Detect which cell encompasses the target text, then output its (X, Y) center coordinate. 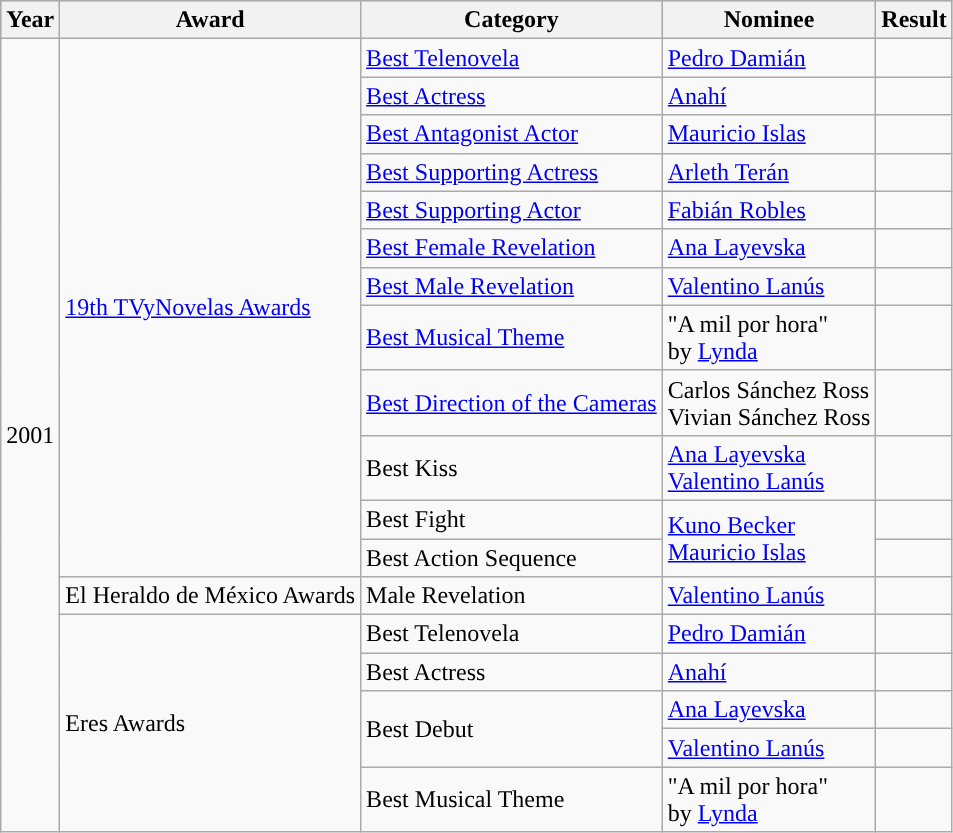
Best Female Revelation (512, 248)
Award (210, 20)
Result (914, 20)
Mauricio Islas (769, 134)
Year (30, 20)
19th TVyNovelas Awards (210, 308)
Eres Awards (210, 724)
Kuno Becker Mauricio Islas (769, 538)
Arleth Terán (769, 172)
Best Supporting Actress (512, 172)
Male Revelation (512, 596)
Best Male Revelation (512, 286)
Best Supporting Actor (512, 210)
Best Debut (512, 729)
El Heraldo de México Awards (210, 596)
Best Antagonist Actor (512, 134)
Nominee (769, 20)
Best Direction of the Cameras (512, 402)
Best Fight (512, 519)
Fabián Robles (769, 210)
Best Kiss (512, 468)
Category (512, 20)
Best Action Sequence (512, 557)
Ana Layevska Valentino Lanús (769, 468)
2001 (30, 436)
Carlos Sánchez Ross Vivian Sánchez Ross (769, 402)
